Locate the cell with the specified text and output its (X, Y) center coordinate. 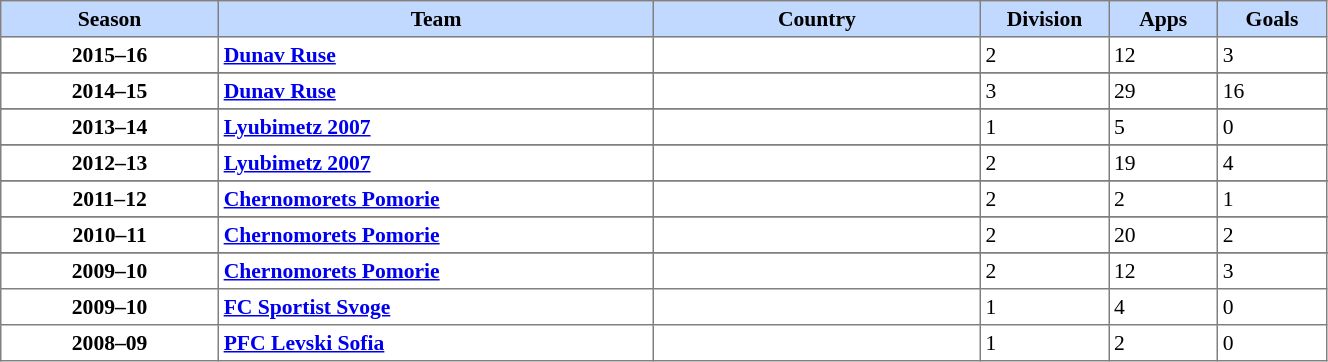
Season (110, 19)
2011–12 (110, 199)
2013–14 (110, 127)
Goals (1272, 19)
2010–11 (110, 235)
2008–09 (110, 343)
5 (1164, 127)
29 (1164, 91)
Team (436, 19)
FC Sportist Svoge (436, 307)
2014–15 (110, 91)
Apps (1164, 19)
19 (1164, 163)
2015–16 (110, 55)
16 (1272, 91)
Country (817, 19)
20 (1164, 235)
Division (1044, 19)
2012–13 (110, 163)
PFC Levski Sofia (436, 343)
